Find where the given text appears and provide that cell's center as (x, y) coordinate. 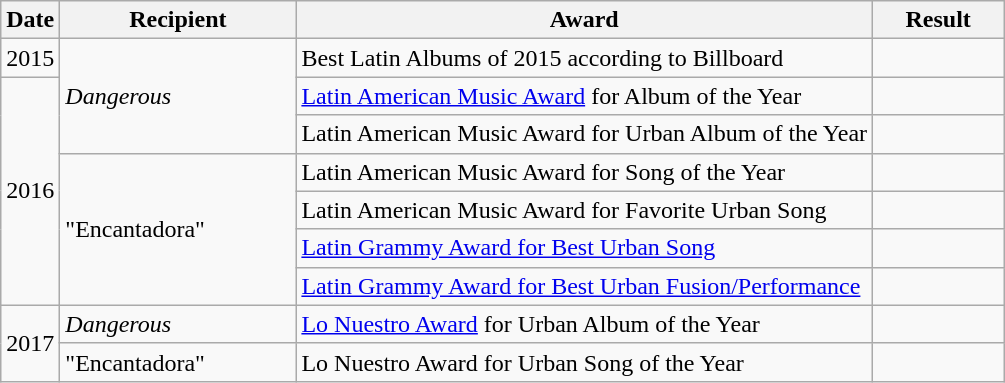
Award (584, 20)
Lo Nuestro Award for Urban Song of the Year (584, 362)
Latin American Music Award for Album of the Year (584, 96)
2016 (30, 191)
Result (938, 20)
Best Latin Albums of 2015 according to Billboard (584, 58)
2015 (30, 58)
Date (30, 20)
Latin Grammy Award for Best Urban Fusion/Performance (584, 286)
Lo Nuestro Award for Urban Album of the Year (584, 324)
Latin American Music Award for Favorite Urban Song (584, 210)
Latin American Music Award for Urban Album of the Year (584, 134)
2017 (30, 343)
Latin Grammy Award for Best Urban Song (584, 248)
Latin American Music Award for Song of the Year (584, 172)
Recipient (178, 20)
